Search for the cell housing the specified text and yield its (x, y) center coordinate. 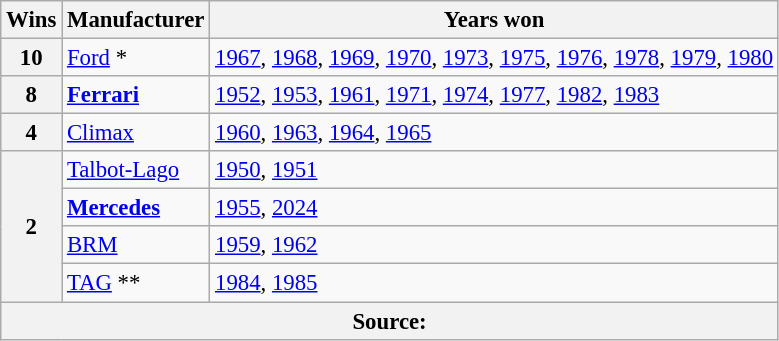
Source: (390, 321)
TAG ** (136, 283)
Manufacturer (136, 20)
1950, 1951 (494, 170)
1952, 1953, 1961, 1971, 1974, 1977, 1982, 1983 (494, 95)
1955, 2024 (494, 208)
Ford * (136, 58)
Mercedes (136, 208)
2 (32, 226)
1967, 1968, 1969, 1970, 1973, 1975, 1976, 1978, 1979, 1980 (494, 58)
4 (32, 133)
1959, 1962 (494, 245)
10 (32, 58)
1984, 1985 (494, 283)
Talbot-Lago (136, 170)
1960, 1963, 1964, 1965 (494, 133)
BRM (136, 245)
8 (32, 95)
Ferrari (136, 95)
Climax (136, 133)
Years won (494, 20)
Wins (32, 20)
